Return [x, y] of the center of cell containing provided text 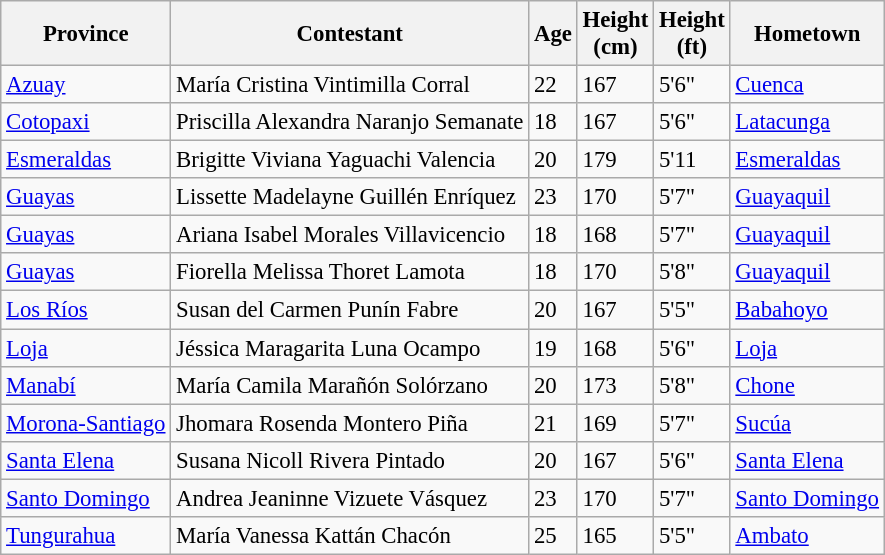
Fiorella Melissa Thoret Lamota [350, 273]
173 [615, 385]
Ambato [807, 536]
Hometown [807, 34]
Age [554, 34]
165 [615, 536]
169 [615, 423]
5'11 [692, 160]
Jéssica Maragarita Luna Ocampo [350, 348]
Height (cm) [615, 34]
21 [554, 423]
Cotopaxi [86, 122]
Susana Nicoll Rivera Pintado [350, 460]
Ariana Isabel Morales Villavicencio [350, 235]
Priscilla Alexandra Naranjo Semanate [350, 122]
Tungurahua [86, 536]
Province [86, 34]
179 [615, 160]
Height (ft) [692, 34]
María Vanessa Kattán Chacón [350, 536]
Susan del Carmen Punín Fabre [350, 310]
Manabí [86, 385]
Brigitte Viviana Yaguachi Valencia [350, 160]
Babahoyo [807, 310]
Latacunga [807, 122]
Azuay [86, 85]
Jhomara Rosenda Montero Piña [350, 423]
Chone [807, 385]
María Cristina Vintimilla Corral [350, 85]
22 [554, 85]
Sucúa [807, 423]
Lissette Madelayne Guillén Enríquez [350, 197]
María Camila Marañón Solórzano [350, 385]
19 [554, 348]
Contestant [350, 34]
Los Ríos [86, 310]
Cuenca [807, 85]
Morona-Santiago [86, 423]
25 [554, 536]
Andrea Jeaninne Vizuete Vásquez [350, 498]
